Pinpoint the cell where the given text exists, returning its (x, y) midpoint coordinate. 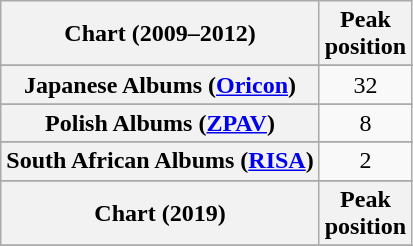
South African Albums (RISA) (160, 161)
Polish Albums (ZPAV) (160, 123)
Chart (2009–2012) (160, 34)
Japanese Albums (Oricon) (160, 85)
Chart (2019) (160, 212)
8 (365, 123)
2 (365, 161)
32 (365, 85)
